Return [x, y] of the center of cell containing provided text 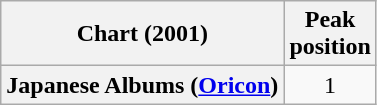
Japanese Albums (Oricon) [142, 85]
Chart (2001) [142, 34]
1 [330, 85]
Peakposition [330, 34]
